Return the [X, Y] coordinate for the center point of the cell that contains the specified text.  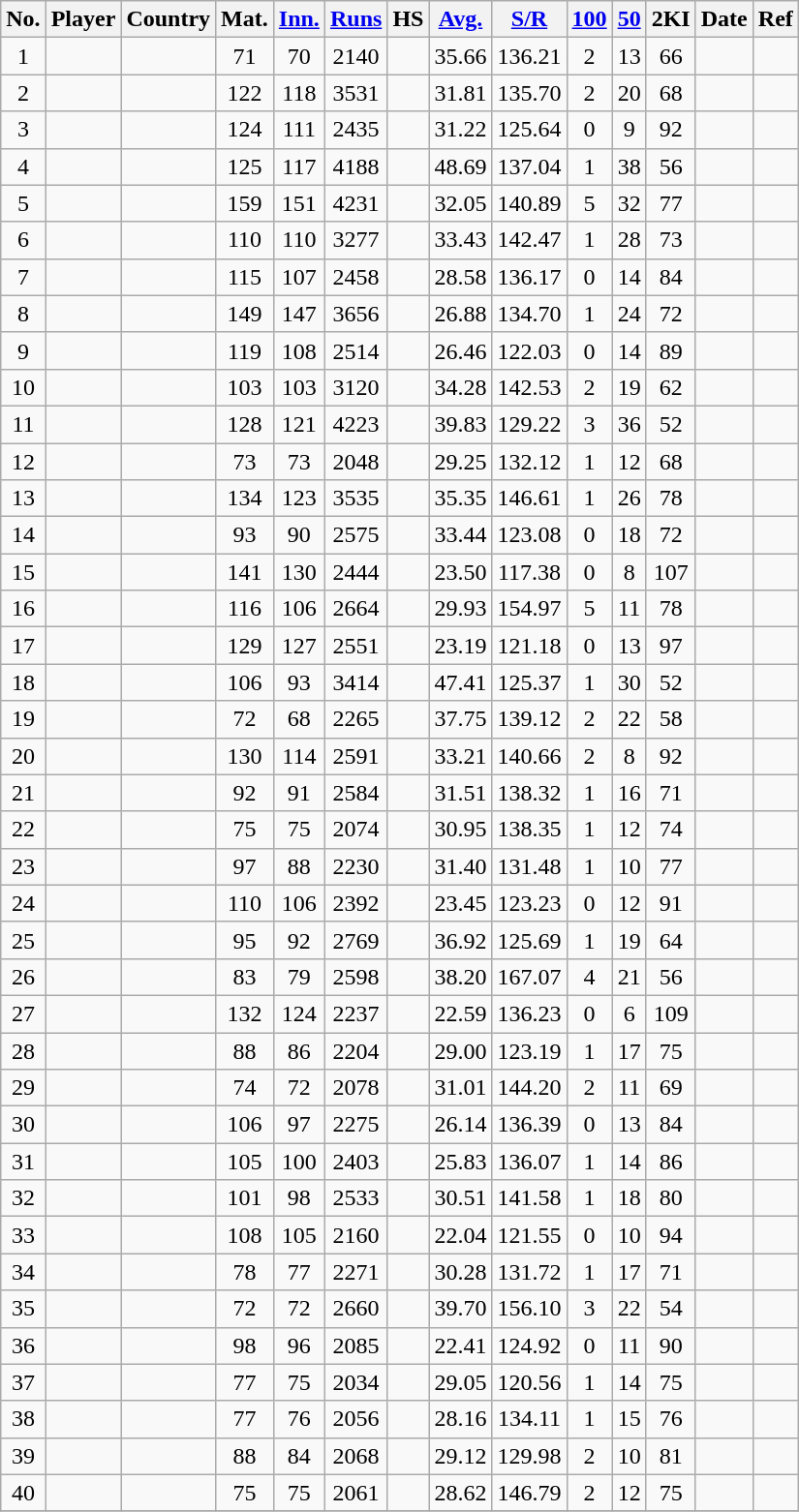
156.10 [529, 1309]
146.79 [529, 1493]
167.07 [529, 977]
29.05 [461, 1382]
127 [298, 646]
26.46 [461, 350]
2392 [355, 903]
121.18 [529, 646]
2575 [355, 535]
136.21 [529, 56]
117.38 [529, 572]
125.37 [529, 682]
3656 [355, 314]
62 [670, 387]
140.66 [529, 756]
39.70 [461, 1309]
122.03 [529, 350]
125.69 [529, 940]
96 [298, 1346]
2068 [355, 1456]
23.19 [461, 646]
101 [245, 1198]
147 [298, 314]
2435 [355, 130]
2271 [355, 1272]
Player [83, 19]
29.00 [461, 1050]
28.58 [461, 277]
31.22 [461, 130]
29 [23, 1088]
134 [245, 499]
4223 [355, 424]
35 [23, 1309]
2444 [355, 572]
89 [670, 350]
2237 [355, 1013]
142.47 [529, 240]
25.83 [461, 1162]
22.41 [461, 1346]
S/R [529, 19]
80 [670, 1198]
2769 [355, 940]
30.51 [461, 1198]
Mat. [245, 19]
22.59 [461, 1013]
136.23 [529, 1013]
30.95 [461, 830]
120.56 [529, 1382]
35.66 [461, 56]
2584 [355, 793]
142.53 [529, 387]
111 [298, 130]
154.97 [529, 609]
132 [245, 1013]
29.93 [461, 609]
64 [670, 940]
123 [298, 499]
38.20 [461, 977]
Avg. [461, 19]
7 [23, 277]
2660 [355, 1309]
136.17 [529, 277]
134.70 [529, 314]
115 [245, 277]
2160 [355, 1235]
33.21 [461, 756]
138.35 [529, 830]
121.55 [529, 1235]
58 [670, 719]
31 [23, 1162]
37.75 [461, 719]
48.69 [461, 166]
2533 [355, 1198]
26.14 [461, 1125]
39 [23, 1456]
136.39 [529, 1125]
2664 [355, 609]
3531 [355, 93]
159 [245, 203]
94 [670, 1235]
No. [23, 19]
69 [670, 1088]
140.89 [529, 203]
114 [298, 756]
81 [670, 1456]
3277 [355, 240]
3535 [355, 499]
2140 [355, 56]
125 [245, 166]
Inn. [298, 19]
22.04 [461, 1235]
70 [298, 56]
141 [245, 572]
2048 [355, 462]
129.22 [529, 424]
2551 [355, 646]
Country [169, 19]
146.61 [529, 499]
HS [409, 19]
149 [245, 314]
122 [245, 93]
31.51 [461, 793]
31.81 [461, 93]
2403 [355, 1162]
3414 [355, 682]
131.72 [529, 1272]
151 [298, 203]
2034 [355, 1382]
Runs [355, 19]
35.35 [461, 499]
124.92 [529, 1346]
36.92 [461, 940]
123.23 [529, 903]
27 [23, 1013]
2074 [355, 830]
66 [670, 56]
29.12 [461, 1456]
2458 [355, 277]
134.11 [529, 1419]
2204 [355, 1050]
141.58 [529, 1198]
4231 [355, 203]
2591 [355, 756]
128 [245, 424]
125.64 [529, 130]
40 [23, 1493]
83 [245, 977]
123.19 [529, 1050]
23 [23, 866]
32.05 [461, 203]
2265 [355, 719]
Ref [775, 19]
131.48 [529, 866]
2514 [355, 350]
54 [670, 1309]
4188 [355, 166]
116 [245, 609]
129.98 [529, 1456]
33.43 [461, 240]
144.20 [529, 1088]
2KI [670, 19]
29.25 [461, 462]
Date [724, 19]
79 [298, 977]
129 [245, 646]
135.70 [529, 93]
2056 [355, 1419]
2275 [355, 1125]
132.12 [529, 462]
2598 [355, 977]
26.88 [461, 314]
139.12 [529, 719]
37 [23, 1382]
2230 [355, 866]
50 [630, 19]
33.44 [461, 535]
137.04 [529, 166]
34.28 [461, 387]
3120 [355, 387]
136.07 [529, 1162]
25 [23, 940]
95 [245, 940]
33 [23, 1235]
47.41 [461, 682]
28.62 [461, 1493]
2061 [355, 1493]
28.16 [461, 1419]
2085 [355, 1346]
34 [23, 1272]
31.40 [461, 866]
117 [298, 166]
23.50 [461, 572]
121 [298, 424]
138.32 [529, 793]
2078 [355, 1088]
118 [298, 93]
123.08 [529, 535]
39.83 [461, 424]
23.45 [461, 903]
30.28 [461, 1272]
109 [670, 1013]
31.01 [461, 1088]
119 [245, 350]
